Provide the (x, y) coordinate of the cell's center where the given text is located.  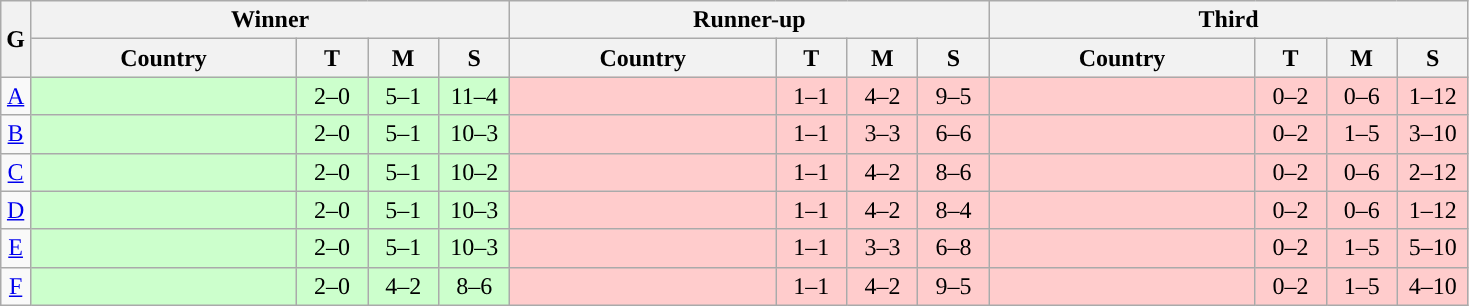
8–4 (954, 210)
B (16, 134)
10–2 (474, 172)
4–10 (1432, 286)
F (16, 286)
E (16, 248)
11–4 (474, 96)
Third (1228, 20)
A (16, 96)
5–10 (1432, 248)
Winner (270, 20)
2–12 (1432, 172)
D (16, 210)
C (16, 172)
G (16, 39)
6–8 (954, 248)
3–10 (1432, 134)
Runner-up (750, 20)
6–6 (954, 134)
